Output the [x, y] coordinate of the center of the cell containing the given text.  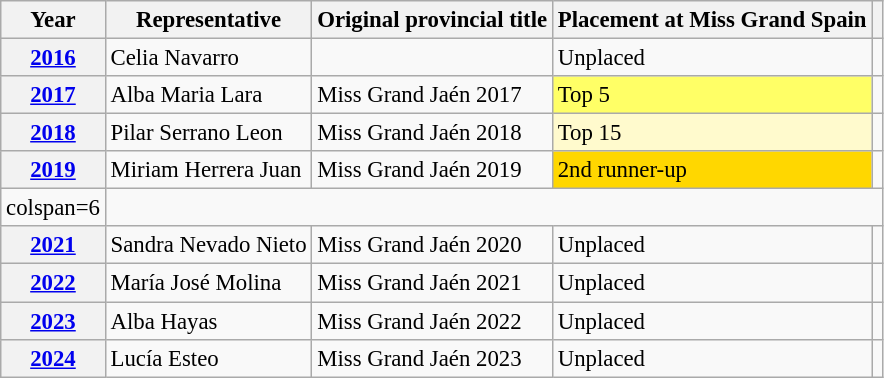
Original provincial title [432, 20]
Alba Hayas [208, 321]
María José Molina [208, 283]
2019 [53, 170]
Top 15 [712, 133]
Pilar Serrano Leon [208, 133]
Miss Grand Jaén 2020 [432, 245]
2nd runner-up [712, 170]
Miss Grand Jaén 2018 [432, 133]
Miss Grand Jaén 2022 [432, 321]
Sandra Nevado Nieto [208, 245]
2016 [53, 58]
Top 5 [712, 95]
Alba Maria Lara [208, 95]
2023 [53, 321]
Miriam Herrera Juan [208, 170]
Celia Navarro [208, 58]
Miss Grand Jaén 2017 [432, 95]
Miss Grand Jaén 2021 [432, 283]
Placement at Miss Grand Spain [712, 20]
Year [53, 20]
2021 [53, 245]
2017 [53, 95]
Representative [208, 20]
Miss Grand Jaén 2023 [432, 358]
2024 [53, 358]
2022 [53, 283]
Lucía Esteo [208, 358]
colspan=6 [53, 208]
2018 [53, 133]
Miss Grand Jaén 2019 [432, 170]
